From the cell containing the given text, extract its center point as [x, y] coordinate. 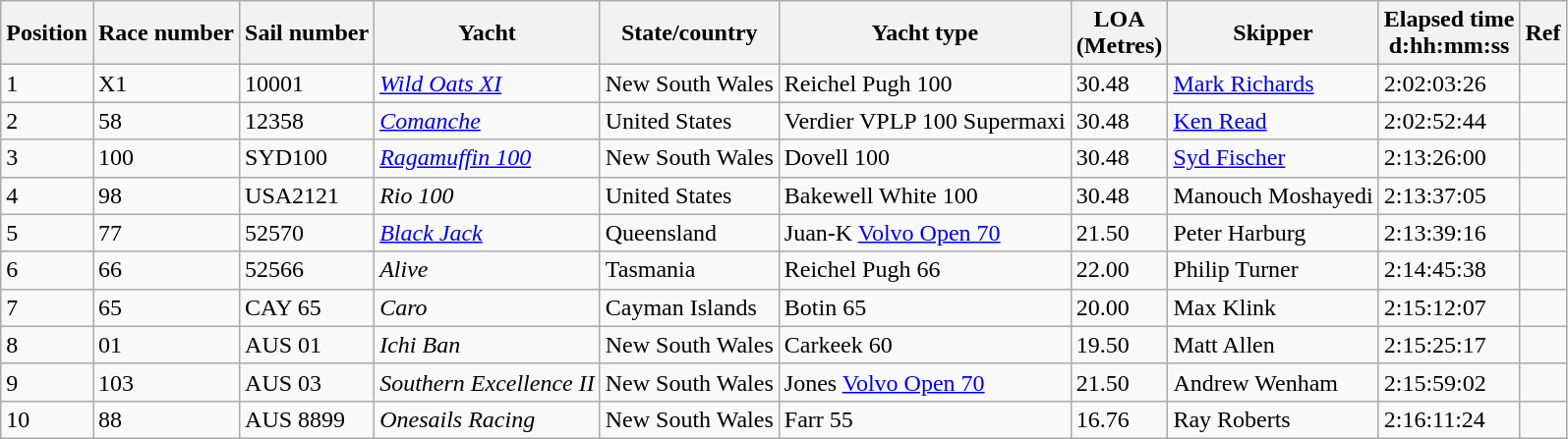
Max Klink [1273, 307]
X1 [165, 83]
Dovell 100 [924, 158]
Manouch Moshayedi [1273, 195]
State/country [689, 33]
52566 [307, 270]
Southern Excellence II [488, 382]
9 [47, 382]
Alive [488, 270]
58 [165, 121]
2:13:26:00 [1449, 158]
98 [165, 195]
Syd Fischer [1273, 158]
Farr 55 [924, 419]
19.50 [1119, 345]
2:15:59:02 [1449, 382]
2 [47, 121]
Peter Harburg [1273, 233]
Jones Volvo Open 70 [924, 382]
01 [165, 345]
Race number [165, 33]
USA2121 [307, 195]
20.00 [1119, 307]
Ref [1543, 33]
Yacht [488, 33]
Reichel Pugh 66 [924, 270]
Queensland [689, 233]
Onesails Racing [488, 419]
7 [47, 307]
Ray Roberts [1273, 419]
10001 [307, 83]
2:15:12:07 [1449, 307]
65 [165, 307]
8 [47, 345]
Botin 65 [924, 307]
Sail number [307, 33]
Yacht type [924, 33]
100 [165, 158]
2:13:37:05 [1449, 195]
Elapsed time d:hh:mm:ss [1449, 33]
12358 [307, 121]
66 [165, 270]
1 [47, 83]
Andrew Wenham [1273, 382]
22.00 [1119, 270]
Skipper [1273, 33]
2:13:39:16 [1449, 233]
Rio 100 [488, 195]
Verdier VPLP 100 Supermaxi [924, 121]
4 [47, 195]
SYD100 [307, 158]
2:02:52:44 [1449, 121]
10 [47, 419]
Ken Read [1273, 121]
88 [165, 419]
2:14:45:38 [1449, 270]
Carkeek 60 [924, 345]
Wild Oats XI [488, 83]
5 [47, 233]
2:02:03:26 [1449, 83]
Black Jack [488, 233]
Comanche [488, 121]
Matt Allen [1273, 345]
AUS 03 [307, 382]
2:15:25:17 [1449, 345]
77 [165, 233]
AUS 8899 [307, 419]
3 [47, 158]
103 [165, 382]
LOA (Metres) [1119, 33]
Ragamuffin 100 [488, 158]
CAY 65 [307, 307]
Ichi Ban [488, 345]
Caro [488, 307]
Reichel Pugh 100 [924, 83]
16.76 [1119, 419]
6 [47, 270]
Cayman Islands [689, 307]
Mark Richards [1273, 83]
Bakewell White 100 [924, 195]
Position [47, 33]
Juan-K Volvo Open 70 [924, 233]
52570 [307, 233]
Tasmania [689, 270]
AUS 01 [307, 345]
2:16:11:24 [1449, 419]
Philip Turner [1273, 270]
